Output the [X, Y] coordinate of the center of the cell containing the given text.  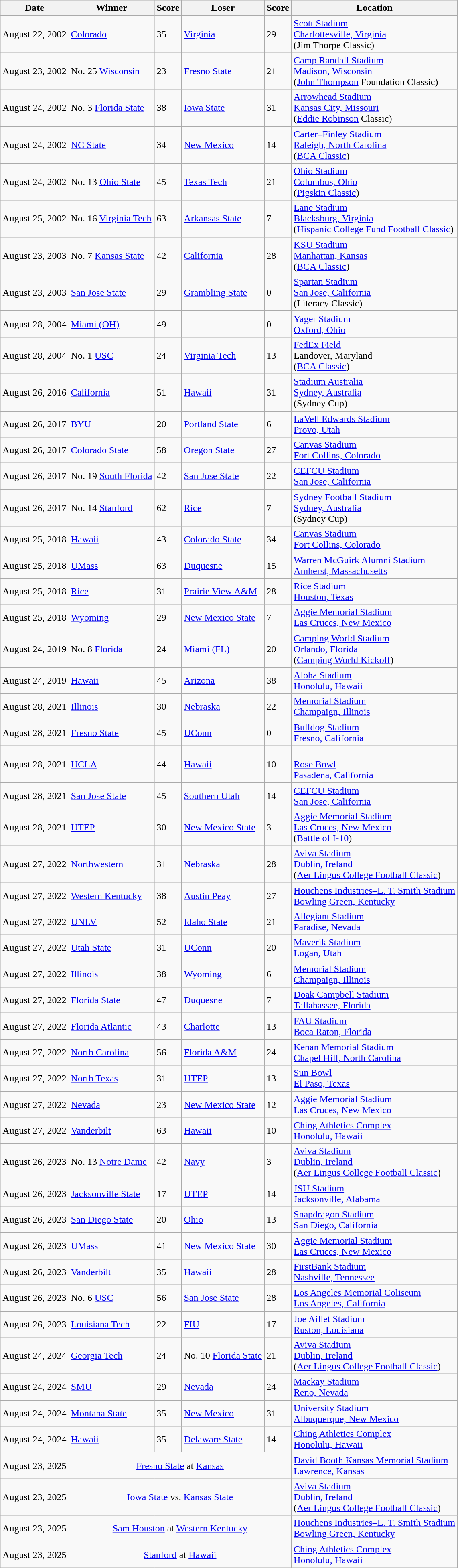
Date [34, 8]
North Carolina [111, 1053]
58 [168, 450]
No. 8 Florida [111, 649]
No. 13 Notre Dame [111, 1162]
LaVell Edwards Stadium Provo, Utah [375, 424]
San Diego State [111, 1219]
Charlotte [223, 1026]
Spartan Stadium San Jose, California (Literacy Classic) [375, 292]
Aggie Memorial Stadium Las Cruces, New Mexico [375, 618]
Yager Stadium Oxford, Ohio [375, 324]
Ohio [223, 1219]
Doak Campbell StadiumTallahassee, Florida [375, 1000]
Florida A&M [223, 1053]
Iowa State vs. Kansas State [180, 1497]
62 [168, 508]
No. 16 Virginia Tech [111, 219]
Location [375, 8]
No. 13 Ohio State [111, 182]
Arizona [223, 680]
Colorado [111, 34]
August 23, 2002 [34, 71]
Southern Utah [223, 796]
August 25, 2002 [34, 219]
Delaware State [223, 1439]
Scott Stadium Charlottesville, Virginia (Jim Thorpe Classic) [375, 34]
August 26, 2016 [34, 392]
Miami (OH) [111, 324]
Camp Randall Stadium Madison, Wisconsin (John Thompson Foundation Classic) [375, 71]
Prairie View A&M [223, 591]
No. 19 South Florida [111, 477]
FedEx Field Landover, Maryland (BCA Classic) [375, 355]
Aggie Memorial Stadium Las Cruces, New Mexico (Battle of I-10) [375, 827]
Stadium Australia Sydney, Australia (Sydney Cup) [375, 392]
Portland State [223, 424]
UCLA [111, 764]
12 [278, 1105]
KSU Stadium Manhattan, Kansas (BCA Classic) [375, 256]
Texas Tech [223, 182]
49 [168, 324]
No. 10 Florida State [223, 1356]
No. 25 Wisconsin [111, 71]
47 [168, 1000]
Los Angeles Memorial ColiseumLos Angeles, California [375, 1298]
Maverik StadiumLogan, Utah [375, 948]
No. 14 Stanford [111, 508]
Western Kentucky [111, 895]
Navy [223, 1162]
NC State [111, 145]
UNLV [111, 922]
Virginia Tech [223, 355]
Joe Aillet StadiumRuston, Louisiana [375, 1324]
No. 7 Kansas State [111, 256]
Arrowhead Stadium Kansas City, Missouri (Eddie Robinson Classic) [375, 108]
FAU StadiumBoca Raton, Florida [375, 1026]
Fresno State at Kansas [180, 1466]
15 [278, 566]
David Booth Kansas Memorial StadiumLawrence, Kansas [375, 1466]
52 [168, 922]
Kenan Memorial StadiumChapel Hill, North Carolina [375, 1053]
44 [168, 764]
Northwestern [111, 864]
Miami (FL) [223, 649]
Rice Stadium Houston, Texas [375, 591]
BYU [111, 424]
No. 1 USC [111, 355]
41 [168, 1246]
FirstBank StadiumNashville, Tennessee [375, 1272]
Snapdragon StadiumSan Diego, California [375, 1219]
Florida Atlantic [111, 1026]
Utah State [111, 948]
Warren McGuirk Alumni Stadium Amherst, Massachusetts [375, 566]
Florida State [111, 1000]
Camping World Stadium Orlando, Florida (Camping World Kickoff) [375, 649]
August 22, 2002 [34, 34]
Iowa State [223, 108]
51 [168, 392]
Mackay StadiumReno, Nevada [375, 1387]
Montana State [111, 1414]
Sun BowlEl Paso, Texas [375, 1078]
Arkansas State [223, 219]
Carter–Finley Stadium Raleigh, North Carolina (BCA Classic) [375, 145]
Jacksonville State [111, 1194]
Aloha Stadium Honolulu, Hawaii [375, 680]
SMU [111, 1387]
Memorial Stadium Champaign, Illinois [375, 707]
North Texas [111, 1078]
Georgia Tech [111, 1356]
Louisiana Tech [111, 1324]
Winner [111, 8]
Oregon State [223, 450]
FIU [223, 1324]
Loser [223, 8]
Idaho State [223, 922]
Austin Peay [223, 895]
Sydney Football Stadium Sydney, Australia (Sydney Cup) [375, 508]
Rose Bowl Pasadena, California [375, 764]
JSU StadiumJacksonville, Alabama [375, 1194]
Memorial StadiumChampaign, Illinois [375, 974]
Allegiant StadiumParadise, Nevada [375, 922]
University StadiumAlbuquerque, New Mexico [375, 1414]
Ohio Stadium Columbus, Ohio (Pigskin Classic) [375, 182]
No. 6 USC [111, 1298]
Bulldog Stadium Fresno, California [375, 732]
Stanford at Hawaii [180, 1555]
Lane Stadium Blacksburg, Virginia (Hispanic College Fund Football Classic) [375, 219]
No. 3 Florida State [111, 108]
Virginia [223, 34]
Grambling State [223, 292]
Sam Houston at Western Kentucky [180, 1528]
